From the cell containing the given text, extract its center point as (x, y) coordinate. 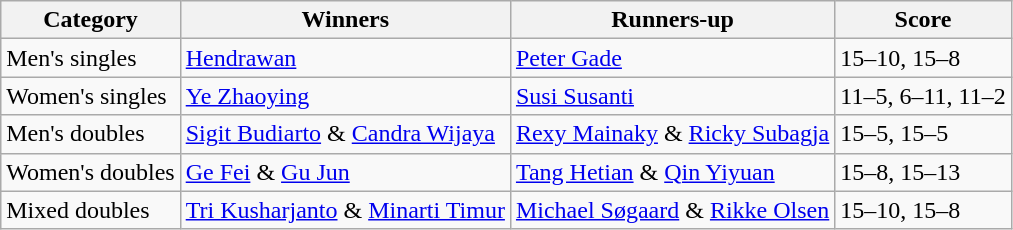
Tri Kusharjanto & Minarti Timur (345, 210)
Mixed doubles (90, 210)
Ye Zhaoying (345, 96)
15–5, 15–5 (923, 134)
Rexy Mainaky & Ricky Subagja (672, 134)
Peter Gade (672, 58)
11–5, 6–11, 11–2 (923, 96)
Women's singles (90, 96)
Winners (345, 20)
Hendrawan (345, 58)
15–8, 15–13 (923, 172)
Category (90, 20)
Susi Susanti (672, 96)
Tang Hetian & Qin Yiyuan (672, 172)
Runners-up (672, 20)
Men's singles (90, 58)
Michael Søgaard & Rikke Olsen (672, 210)
Men's doubles (90, 134)
Sigit Budiarto & Candra Wijaya (345, 134)
Women's doubles (90, 172)
Score (923, 20)
Ge Fei & Gu Jun (345, 172)
